Return the (x, y) coordinate for the center point of the cell that contains the specified text.  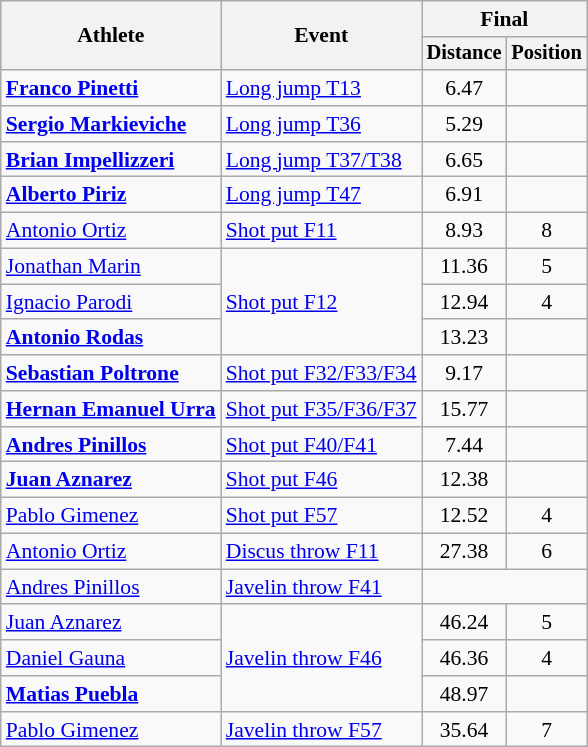
Shot put F57 (322, 516)
Final (504, 19)
Shot put F35/F36/F37 (322, 409)
Brian Impellizzeri (111, 160)
46.24 (464, 623)
Shot put F12 (322, 302)
Alberto Piriz (111, 195)
Ignacio Parodi (111, 302)
15.77 (464, 409)
Shot put F11 (322, 231)
Javelin throw F41 (322, 587)
6.47 (464, 88)
Long jump T37/T38 (322, 160)
Pablo Gimenez (111, 516)
27.38 (464, 552)
Long jump T13 (322, 88)
12.94 (464, 302)
6.91 (464, 195)
5.29 (464, 124)
Athlete (111, 36)
6 (546, 552)
Sergio Markieviche (111, 124)
12.38 (464, 480)
46.36 (464, 658)
Long jump T47 (322, 195)
Position (546, 54)
Franco Pinetti (111, 88)
Antonio Rodas (111, 338)
Event (322, 36)
9.17 (464, 373)
Matias Puebla (111, 694)
Daniel Gauna (111, 658)
12.52 (464, 516)
11.36 (464, 267)
Shot put F40/F41 (322, 445)
7.44 (464, 445)
Shot put F46 (322, 480)
Distance (464, 54)
Jonathan Marin (111, 267)
Shot put F32/F33/F34 (322, 373)
Hernan Emanuel Urra (111, 409)
Sebastian Poltrone (111, 373)
48.97 (464, 694)
Discus throw F11 (322, 552)
8 (546, 231)
13.23 (464, 338)
6.65 (464, 160)
8.93 (464, 231)
Javelin throw F46 (322, 658)
Long jump T36 (322, 124)
